Return (X, Y) of the center of cell containing provided text 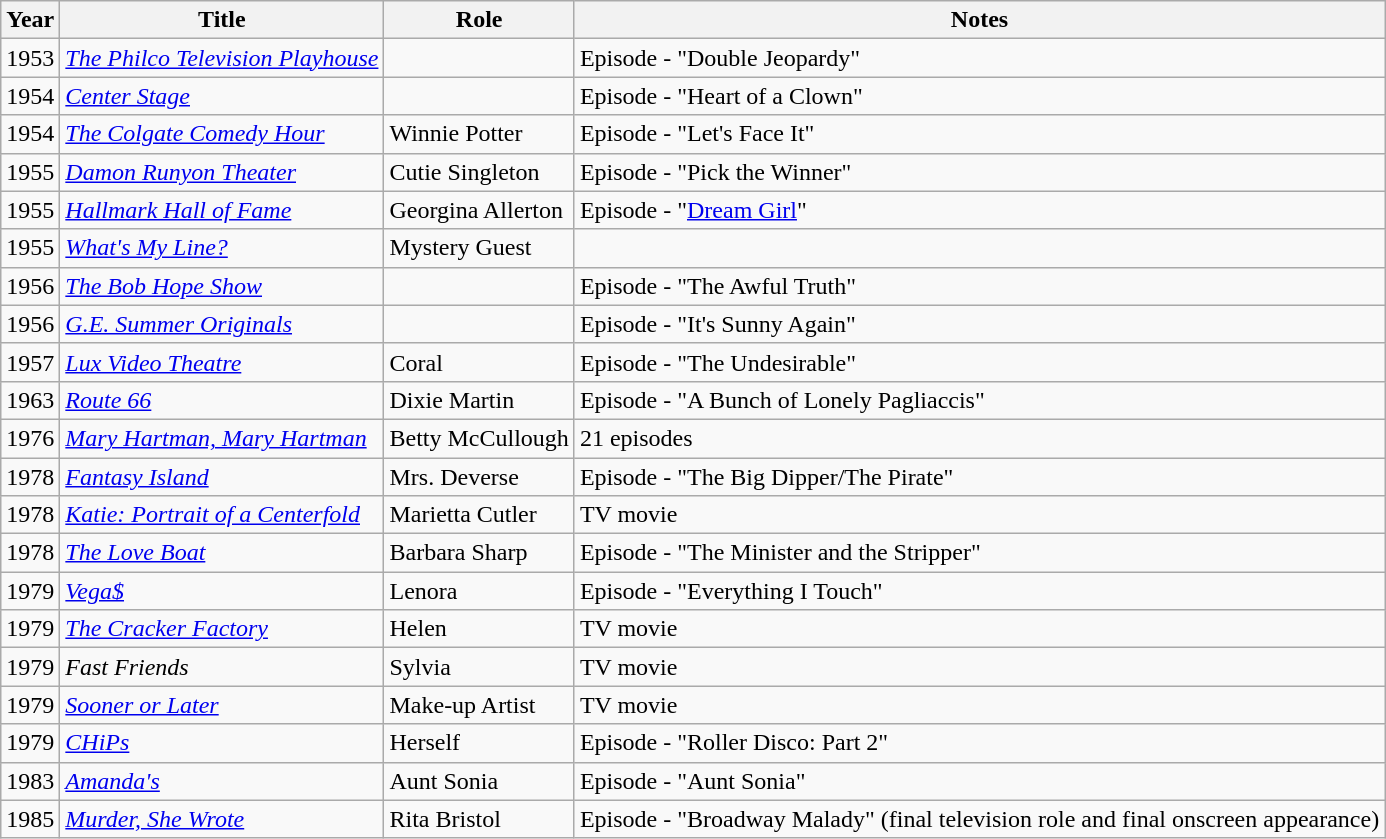
The Bob Hope Show (222, 286)
Fantasy Island (222, 477)
Helen (479, 629)
Hallmark Hall of Fame (222, 210)
Coral (479, 362)
Murder, She Wrote (222, 819)
Winnie Potter (479, 134)
What's My Line? (222, 248)
Title (222, 20)
1983 (30, 781)
Episode - "It's Sunny Again" (979, 324)
Episode - "Double Jeopardy" (979, 58)
1976 (30, 438)
Katie: Portrait of a Centerfold (222, 515)
Make-up Artist (479, 705)
Dixie Martin (479, 400)
1957 (30, 362)
Episode - "Everything I Touch" (979, 591)
Damon Runyon Theater (222, 172)
CHiPs (222, 743)
Mary Hartman, Mary Hartman (222, 438)
Episode - "The Awful Truth" (979, 286)
Role (479, 20)
Amanda's (222, 781)
Barbara Sharp (479, 553)
G.E. Summer Originals (222, 324)
Rita Bristol (479, 819)
1985 (30, 819)
Lux Video Theatre (222, 362)
Route 66 (222, 400)
21 episodes (979, 438)
Georgina Allerton (479, 210)
Betty McCullough (479, 438)
Episode - "Let's Face It" (979, 134)
Fast Friends (222, 667)
Episode - "A Bunch of Lonely Pagliaccis" (979, 400)
Episode - "Pick the Winner" (979, 172)
Center Stage (222, 96)
Year (30, 20)
Episode - "Broadway Malady" (final television role and final onscreen appearance) (979, 819)
Mrs. Deverse (479, 477)
Episode - "Roller Disco: Part 2" (979, 743)
Notes (979, 20)
Lenora (479, 591)
The Colgate Comedy Hour (222, 134)
Episode - "The Minister and the Stripper" (979, 553)
Episode - "The Undesirable" (979, 362)
The Cracker Factory (222, 629)
Aunt Sonia (479, 781)
1963 (30, 400)
1953 (30, 58)
Episode - "The Big Dipper/The Pirate" (979, 477)
Sylvia (479, 667)
Episode - "Aunt Sonia" (979, 781)
Marietta Cutler (479, 515)
The Love Boat (222, 553)
The Philco Television Playhouse (222, 58)
Episode - "Dream Girl" (979, 210)
Vega$ (222, 591)
Mystery Guest (479, 248)
Cutie Singleton (479, 172)
Herself (479, 743)
Sooner or Later (222, 705)
Episode - "Heart of a Clown" (979, 96)
